Provide the (X, Y) coordinate of the cell's center where the given text is located.  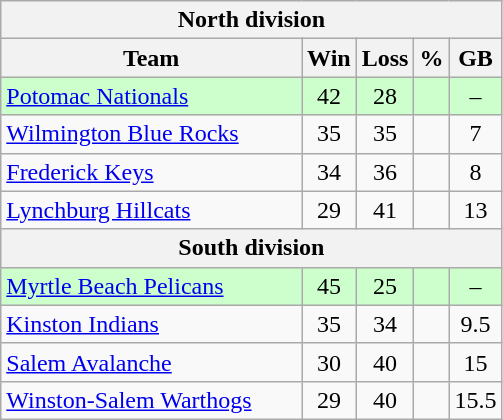
8 (476, 172)
Kinston Indians (152, 324)
36 (385, 172)
9.5 (476, 324)
Potomac Nationals (152, 96)
25 (385, 286)
30 (330, 362)
South division (252, 248)
Loss (385, 58)
Frederick Keys (152, 172)
North division (252, 20)
Lynchburg Hillcats (152, 210)
Win (330, 58)
45 (330, 286)
Team (152, 58)
% (432, 58)
15 (476, 362)
Myrtle Beach Pelicans (152, 286)
28 (385, 96)
7 (476, 134)
Salem Avalanche (152, 362)
Wilmington Blue Rocks (152, 134)
15.5 (476, 400)
GB (476, 58)
13 (476, 210)
41 (385, 210)
42 (330, 96)
Winston-Salem Warthogs (152, 400)
